Provide the [X, Y] coordinate of the cell's center where the given text is located.  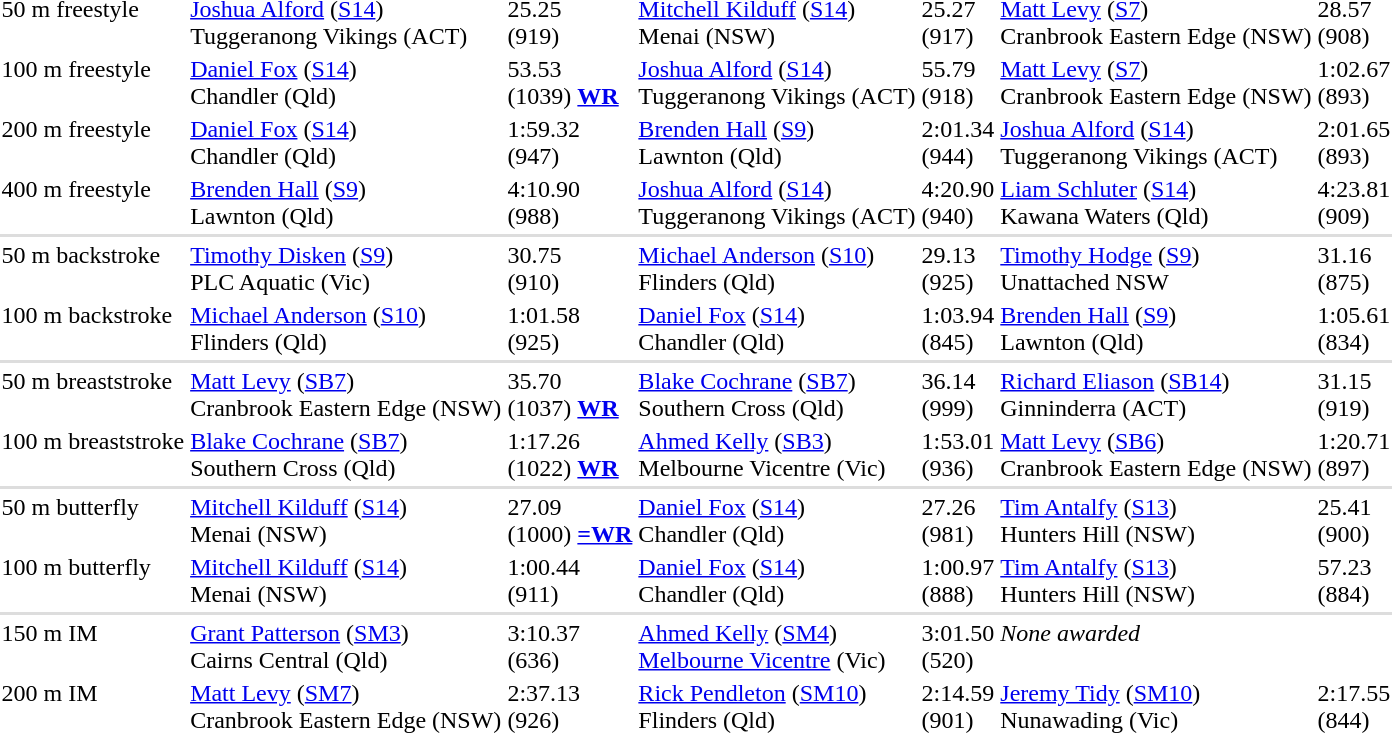
2:01.65(893) [1354, 142]
29.13(925) [958, 268]
3:10.37(636) [570, 646]
1:20.71(897) [1354, 454]
150 m IM [93, 646]
400 m freestyle [93, 202]
27.09(1000) =WR [570, 520]
1:59.32(947) [570, 142]
3:01.50(520) [958, 646]
1:05.61(834) [1354, 328]
Matt Levy (SB7)Cranbrook Eastern Edge (NSW) [346, 394]
31.15(919) [1354, 394]
1:53.01(936) [958, 454]
Ahmed Kelly (SM4)Melbourne Vicentre (Vic) [777, 646]
Grant Patterson (SM3)Cairns Central (Qld) [346, 646]
1:17.26(1022) WR [570, 454]
Ahmed Kelly (SB3)Melbourne Vicentre (Vic) [777, 454]
Richard Eliason (SB14)Ginninderra (ACT) [1156, 394]
4:10.90(988) [570, 202]
100 m breaststroke [93, 454]
50 m butterfly [93, 520]
200 m freestyle [93, 142]
27.26(981) [958, 520]
Matt Levy (S7)Cranbrook Eastern Edge (NSW) [1156, 82]
36.14(999) [958, 394]
55.79(918) [958, 82]
57.23(884) [1354, 580]
1:02.67(893) [1354, 82]
100 m butterfly [93, 580]
Timothy Hodge (S9)Unattached NSW [1156, 268]
50 m breaststroke [93, 394]
53.53(1039) WR [570, 82]
31.16(875) [1354, 268]
25.41(900) [1354, 520]
Liam Schluter (S14)Kawana Waters (Qld) [1156, 202]
1:00.97(888) [958, 580]
35.70(1037) WR [570, 394]
100 m freestyle [93, 82]
Timothy Disken (S9)PLC Aquatic (Vic) [346, 268]
None awarded [1156, 646]
1:01.58(925) [570, 328]
4:23.81(909) [1354, 202]
2:01.34(944) [958, 142]
1:00.44(911) [570, 580]
1:03.94(845) [958, 328]
4:20.90(940) [958, 202]
100 m backstroke [93, 328]
50 m backstroke [93, 268]
Matt Levy (SB6)Cranbrook Eastern Edge (NSW) [1156, 454]
30.75(910) [570, 268]
